Return the (x, y) coordinate for the center point of the cell that contains the specified text.  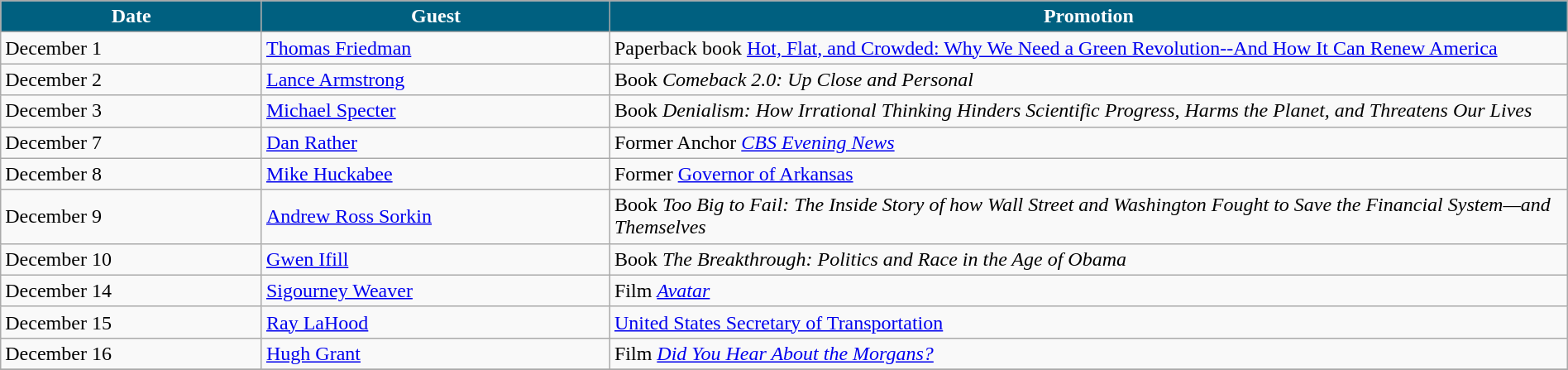
Book Too Big to Fail: The Inside Story of how Wall Street and Washington Fought to Save the Financial System—and Themselves (1088, 217)
Film Did You Hear About the Morgans? (1088, 353)
December 10 (131, 259)
Book Comeback 2.0: Up Close and Personal (1088, 79)
December 1 (131, 48)
Lance Armstrong (435, 79)
Gwen Ifill (435, 259)
Paperback book Hot, Flat, and Crowded: Why We Need a Green Revolution--And How It Can Renew America (1088, 48)
Sigourney Weaver (435, 291)
December 9 (131, 217)
Hugh Grant (435, 353)
Film Avatar (1088, 291)
December 2 (131, 79)
December 14 (131, 291)
December 7 (131, 142)
Ray LaHood (435, 322)
December 3 (131, 111)
Dan Rather (435, 142)
Michael Specter (435, 111)
Former Anchor CBS Evening News (1088, 142)
December 16 (131, 353)
Book The Breakthrough: Politics and Race in the Age of Obama (1088, 259)
December 15 (131, 322)
Book Denialism: How Irrational Thinking Hinders Scientific Progress, Harms the Planet, and Threatens Our Lives (1088, 111)
Former Governor of Arkansas (1088, 174)
Andrew Ross Sorkin (435, 217)
Thomas Friedman (435, 48)
Date (131, 17)
Promotion (1088, 17)
Guest (435, 17)
United States Secretary of Transportation (1088, 322)
Mike Huckabee (435, 174)
December 8 (131, 174)
